Return the [X, Y] coordinate for the center point of the cell that contains the specified text.  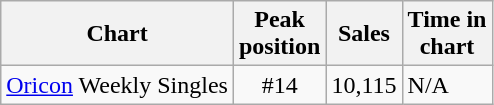
Chart [118, 34]
10,115 [364, 85]
#14 [279, 85]
Peakposition [279, 34]
N/A [447, 85]
Time inchart [447, 34]
Oricon Weekly Singles [118, 85]
Sales [364, 34]
